Output the (X, Y) coordinate of the center of the cell containing the given text.  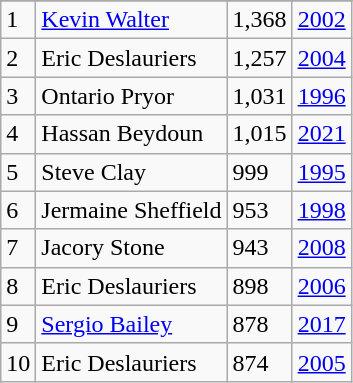
953 (260, 210)
Ontario Pryor (132, 96)
943 (260, 248)
7 (18, 248)
4 (18, 134)
1995 (322, 172)
1998 (322, 210)
8 (18, 286)
Kevin Walter (132, 20)
2006 (322, 286)
1,015 (260, 134)
2 (18, 58)
2005 (322, 362)
6 (18, 210)
9 (18, 324)
Sergio Bailey (132, 324)
5 (18, 172)
Steve Clay (132, 172)
2002 (322, 20)
1,257 (260, 58)
2017 (322, 324)
1 (18, 20)
10 (18, 362)
2008 (322, 248)
Jermaine Sheffield (132, 210)
3 (18, 96)
2004 (322, 58)
Jacory Stone (132, 248)
898 (260, 286)
999 (260, 172)
1,368 (260, 20)
1996 (322, 96)
878 (260, 324)
1,031 (260, 96)
874 (260, 362)
Hassan Beydoun (132, 134)
2021 (322, 134)
